Output the (x, y) coordinate of the center of the cell containing the given text.  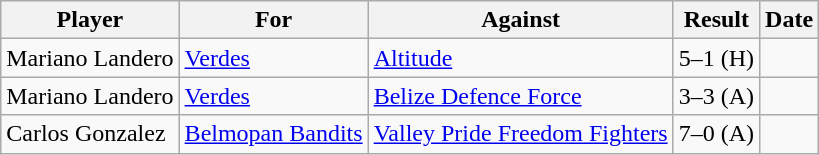
Player (90, 20)
Date (790, 20)
Valley Pride Freedom Fighters (520, 134)
Belmopan Bandits (274, 134)
Belize Defence Force (520, 96)
7–0 (A) (716, 134)
3–3 (A) (716, 96)
Carlos Gonzalez (90, 134)
5–1 (H) (716, 58)
For (274, 20)
Result (716, 20)
Against (520, 20)
Altitude (520, 58)
